Return the (X, Y) coordinate for the center point of the cell that contains the specified text.  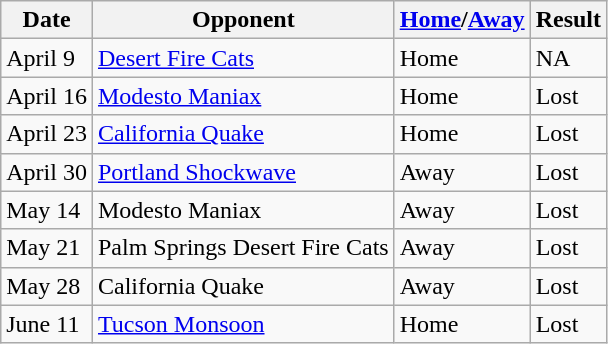
Desert Fire Cats (243, 58)
April 9 (47, 58)
Portland Shockwave (243, 172)
May 28 (47, 286)
Date (47, 20)
April 16 (47, 96)
April 23 (47, 134)
NA (568, 58)
April 30 (47, 172)
June 11 (47, 324)
Home/Away (462, 20)
Result (568, 20)
May 14 (47, 210)
Palm Springs Desert Fire Cats (243, 248)
Opponent (243, 20)
Tucson Monsoon (243, 324)
May 21 (47, 248)
